Find where the given text appears and provide that cell's center as [X, Y] coordinate. 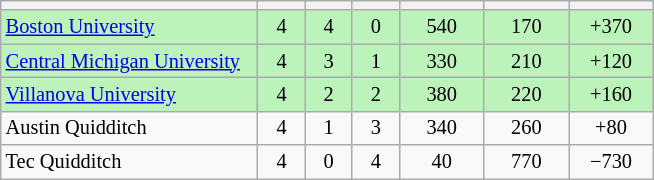
210 [526, 61]
−730 [612, 162]
40 [442, 162]
+370 [612, 27]
+120 [612, 61]
Villanova University [130, 94]
340 [442, 128]
540 [442, 27]
770 [526, 162]
Austin Quidditch [130, 128]
Boston University [130, 27]
220 [526, 94]
Tec Quidditch [130, 162]
260 [526, 128]
380 [442, 94]
+80 [612, 128]
170 [526, 27]
330 [442, 61]
Central Michigan University [130, 61]
+160 [612, 94]
